Scan for the cell matching the given text and deliver its [x, y] coordinate at center. 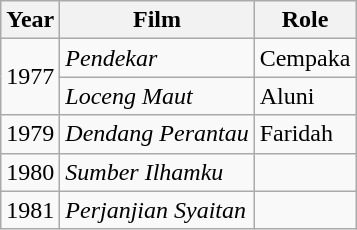
Aluni [305, 96]
Role [305, 20]
Year [30, 20]
1979 [30, 134]
Sumber Ilhamku [157, 172]
Perjanjian Syaitan [157, 210]
Faridah [305, 134]
Cempaka [305, 58]
Pendekar [157, 58]
1977 [30, 77]
1980 [30, 172]
Film [157, 20]
Loceng Maut [157, 96]
Dendang Perantau [157, 134]
1981 [30, 210]
